Provide the [x, y] coordinate of the cell's center where the given text is located.  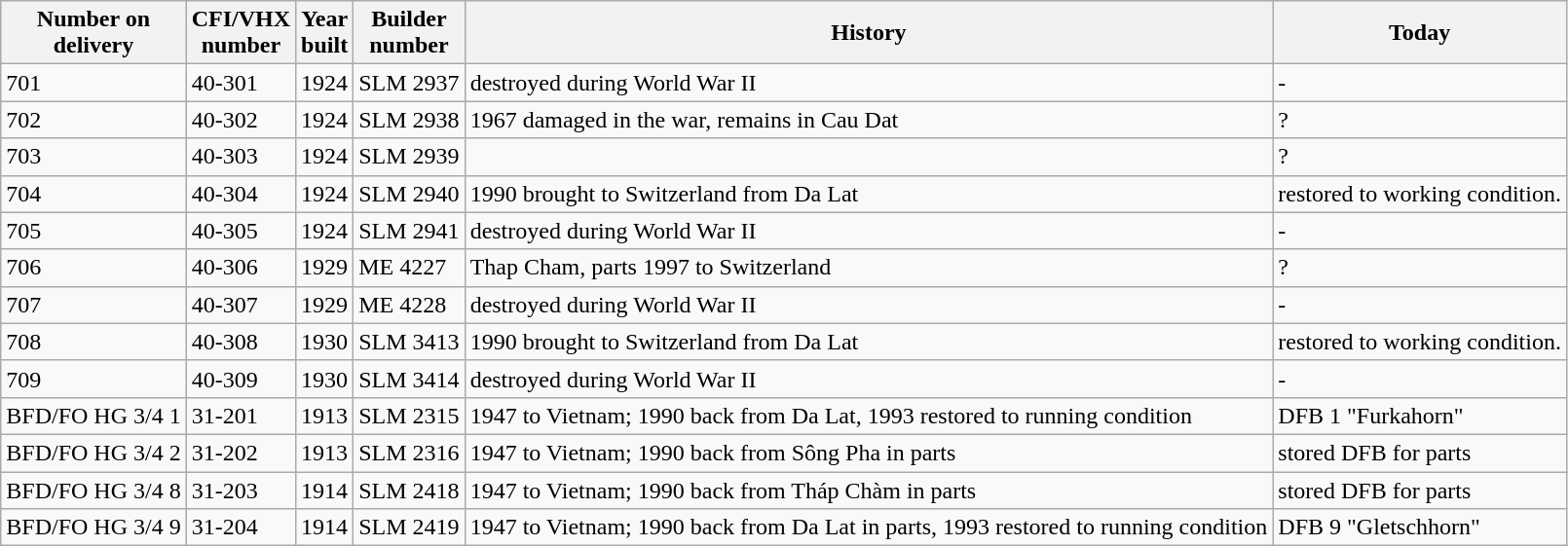
705 [93, 231]
SLM 2941 [409, 231]
ME 4227 [409, 268]
SLM 2937 [409, 83]
BFD/FO HG 3/4 2 [93, 453]
40-303 [241, 157]
SLM 2940 [409, 194]
SLM 2418 [409, 490]
Number ondelivery [93, 33]
701 [93, 83]
SLM 2939 [409, 157]
ME 4228 [409, 305]
Thap Cham, parts 1997 to Switzerland [869, 268]
40-302 [241, 120]
CFI/VHXnumber [241, 33]
40-301 [241, 83]
1967 damaged in the war, remains in Cau Dat [869, 120]
40-309 [241, 379]
DFB 1 "Furkahorn" [1420, 416]
1947 to Vietnam; 1990 back from Sông Pha in parts [869, 453]
Yearbuilt [325, 33]
SLM 2316 [409, 453]
BFD/FO HG 3/4 9 [93, 528]
SLM 2315 [409, 416]
706 [93, 268]
40-308 [241, 342]
SLM 2419 [409, 528]
40-304 [241, 194]
SLM 3414 [409, 379]
BFD/FO HG 3/4 8 [93, 490]
40-306 [241, 268]
1947 to Vietnam; 1990 back from Tháp Chàm in parts [869, 490]
SLM 3413 [409, 342]
31-204 [241, 528]
709 [93, 379]
703 [93, 157]
40-307 [241, 305]
DFB 9 "Gletschhorn" [1420, 528]
40-305 [241, 231]
Today [1420, 33]
1947 to Vietnam; 1990 back from Da Lat, 1993 restored to running condition [869, 416]
31-203 [241, 490]
707 [93, 305]
31-201 [241, 416]
1947 to Vietnam; 1990 back from Da Lat in parts, 1993 restored to running condition [869, 528]
702 [93, 120]
SLM 2938 [409, 120]
BFD/FO HG 3/4 1 [93, 416]
708 [93, 342]
Buildernumber [409, 33]
704 [93, 194]
History [869, 33]
31-202 [241, 453]
